Return the [x, y] coordinate for the center point of the cell that contains the specified text.  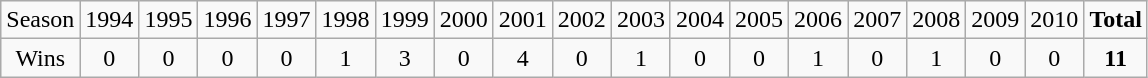
Wins [40, 58]
2001 [522, 20]
2005 [758, 20]
4 [522, 58]
1997 [286, 20]
1995 [168, 20]
2002 [582, 20]
3 [404, 58]
1998 [346, 20]
11 [1116, 58]
2008 [936, 20]
1999 [404, 20]
2010 [1054, 20]
2007 [878, 20]
Total [1116, 20]
2004 [700, 20]
2000 [464, 20]
Season [40, 20]
2003 [640, 20]
1996 [228, 20]
2009 [996, 20]
1994 [110, 20]
2006 [818, 20]
